Return (x, y) of the center of cell containing provided text 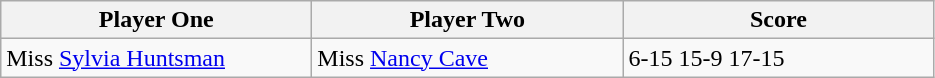
6-15 15-9 17-15 (778, 58)
Miss Sylvia Huntsman (156, 58)
Score (778, 20)
Miss Nancy Cave (468, 58)
Player Two (468, 20)
Player One (156, 20)
